Return (x, y) of the center of cell containing provided text 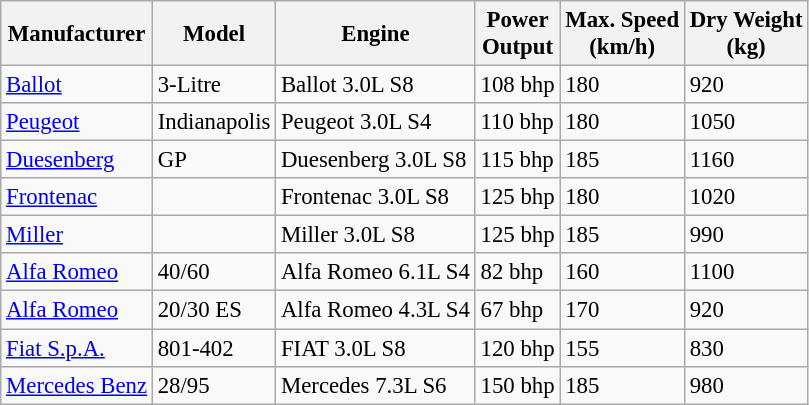
28/95 (214, 385)
Alfa Romeo 6.1L S4 (376, 273)
160 (622, 273)
Ballot 3.0L S8 (376, 85)
Indianapolis (214, 122)
1020 (746, 197)
Dry Weight (kg) (746, 34)
801-402 (214, 348)
Duesenberg 3.0L S8 (376, 160)
40/60 (214, 273)
155 (622, 348)
980 (746, 385)
Frontenac 3.0L S8 (376, 197)
PowerOutput (518, 34)
Duesenberg (77, 160)
3-Litre (214, 85)
82 bhp (518, 273)
990 (746, 235)
Ballot (77, 85)
Frontenac (77, 197)
Engine (376, 34)
150 bhp (518, 385)
1160 (746, 160)
1100 (746, 273)
1050 (746, 122)
GP (214, 160)
170 (622, 310)
Model (214, 34)
Alfa Romeo 4.3L S4 (376, 310)
Fiat S.p.A. (77, 348)
20/30 ES (214, 310)
67 bhp (518, 310)
Miller 3.0L S8 (376, 235)
Peugeot 3.0L S4 (376, 122)
Manufacturer (77, 34)
FIAT 3.0L S8 (376, 348)
Mercedes 7.3L S6 (376, 385)
115 bhp (518, 160)
Peugeot (77, 122)
108 bhp (518, 85)
830 (746, 348)
Max. Speed (km/h) (622, 34)
Miller (77, 235)
Mercedes Benz (77, 385)
110 bhp (518, 122)
120 bhp (518, 348)
